Extract the (X, Y) coordinate from the center of the cell holding the provided text.  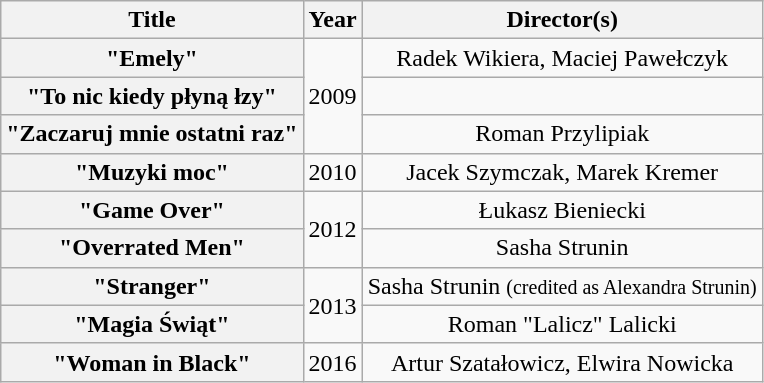
2012 (332, 229)
"Woman in Black" (152, 362)
"Overrated Men" (152, 248)
Sasha Strunin (credited as Alexandra Strunin) (562, 286)
2013 (332, 305)
"Game Over" (152, 210)
Director(s) (562, 20)
"Emely" (152, 58)
"Magia Świąt" (152, 324)
"Muzyki moc" (152, 172)
"Zaczaruj mnie ostatni raz" (152, 134)
Jacek Szymczak, Marek Kremer (562, 172)
2010 (332, 172)
2016 (332, 362)
Łukasz Bieniecki (562, 210)
Radek Wikiera, Maciej Pawełczyk (562, 58)
"To nic kiedy płyną łzy" (152, 96)
Title (152, 20)
Sasha Strunin (562, 248)
Roman "Lalicz" Lalicki (562, 324)
Artur Szatałowicz, Elwira Nowicka (562, 362)
"Stranger" (152, 286)
Year (332, 20)
Roman Przylipiak (562, 134)
2009 (332, 96)
